Detect which cell encompasses the target text, then output its (X, Y) center coordinate. 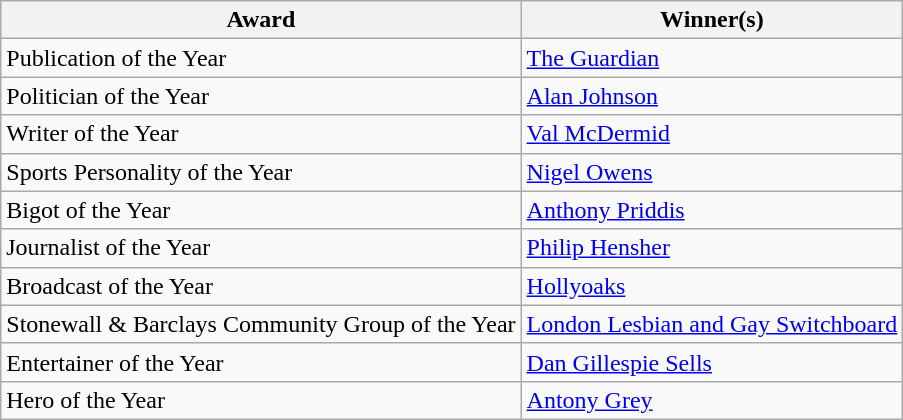
Writer of the Year (261, 134)
Entertainer of the Year (261, 362)
Hero of the Year (261, 400)
Nigel Owens (712, 172)
Philip Hensher (712, 248)
Alan Johnson (712, 96)
Stonewall & Barclays Community Group of the Year (261, 324)
Antony Grey (712, 400)
Hollyoaks (712, 286)
London Lesbian and Gay Switchboard (712, 324)
Anthony Priddis (712, 210)
Bigot of the Year (261, 210)
Val McDermid (712, 134)
The Guardian (712, 58)
Publication of the Year (261, 58)
Award (261, 20)
Sports Personality of the Year (261, 172)
Winner(s) (712, 20)
Dan Gillespie Sells (712, 362)
Broadcast of the Year (261, 286)
Politician of the Year (261, 96)
Journalist of the Year (261, 248)
